Pinpoint the cell where the given text exists, returning its (x, y) midpoint coordinate. 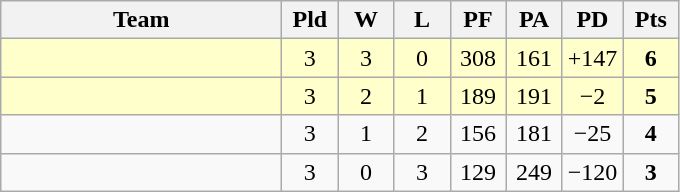
Team (142, 20)
PF (478, 20)
6 (651, 58)
181 (534, 134)
191 (534, 96)
Pts (651, 20)
129 (478, 172)
308 (478, 58)
156 (478, 134)
−25 (592, 134)
W (366, 20)
189 (478, 96)
5 (651, 96)
PD (592, 20)
Pld (310, 20)
4 (651, 134)
+147 (592, 58)
161 (534, 58)
249 (534, 172)
−120 (592, 172)
L (422, 20)
PA (534, 20)
−2 (592, 96)
